Search for the cell housing the specified text and yield its (X, Y) center coordinate. 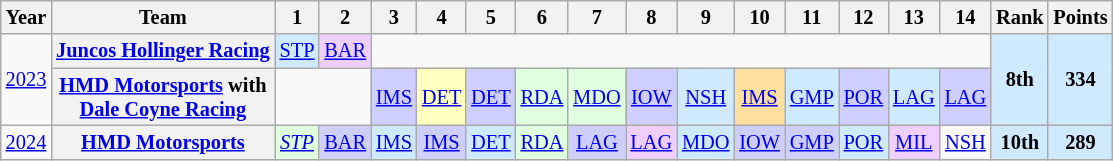
10th (1020, 142)
14 (966, 17)
4 (442, 17)
334 (1080, 80)
Points (1080, 17)
Year (26, 17)
MIL (914, 142)
HMD Motorsports withDale Coyne Racing (162, 97)
13 (914, 17)
8th (1020, 80)
7 (596, 17)
10 (759, 17)
1 (298, 17)
2024 (26, 142)
12 (864, 17)
Juncos Hollinger Racing (162, 51)
8 (652, 17)
HMD Motorsports (162, 142)
Team (162, 17)
2023 (26, 80)
6 (542, 17)
2 (345, 17)
11 (812, 17)
5 (490, 17)
289 (1080, 142)
3 (394, 17)
Rank (1020, 17)
9 (706, 17)
